Return the [x, y] coordinate for the center point of the cell that contains the specified text.  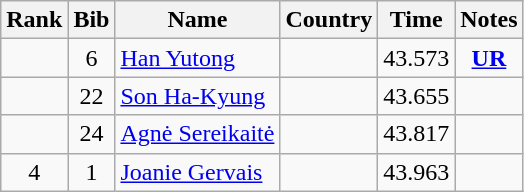
Joanie Gervais [198, 172]
Time [416, 20]
43.963 [416, 172]
Bib [92, 20]
Country [329, 20]
UR [489, 58]
43.655 [416, 96]
Notes [489, 20]
24 [92, 134]
Agnė Sereikaitė [198, 134]
Name [198, 20]
43.573 [416, 58]
Rank [34, 20]
4 [34, 172]
1 [92, 172]
6 [92, 58]
Son Ha-Kyung [198, 96]
22 [92, 96]
Han Yutong [198, 58]
43.817 [416, 134]
